Find where the given text appears and provide that cell's center as [x, y] coordinate. 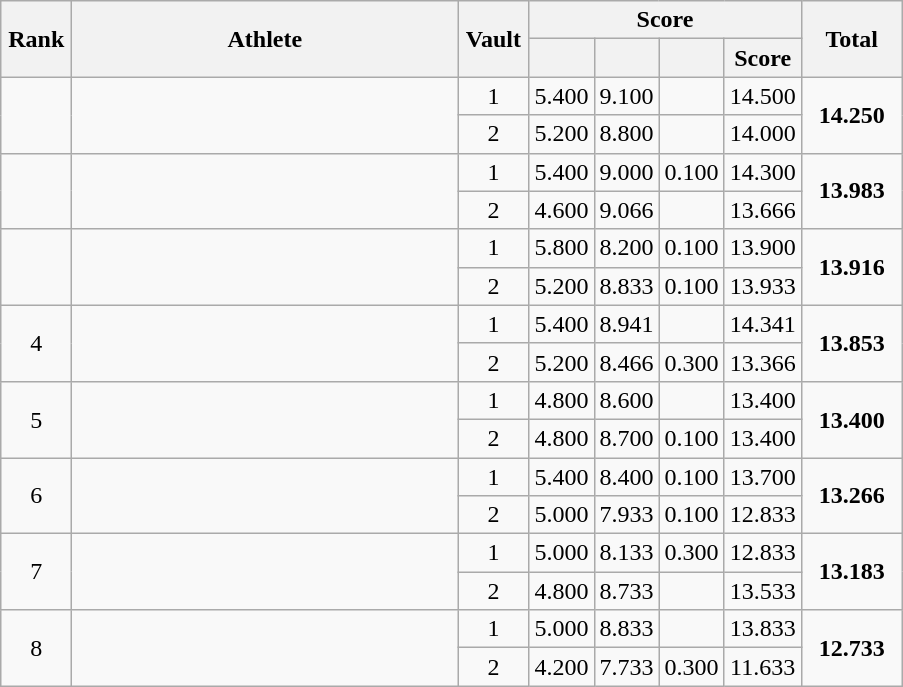
9.066 [626, 210]
8.941 [626, 324]
Total [852, 39]
5.800 [562, 248]
13.183 [852, 572]
8.700 [626, 438]
13.833 [762, 629]
5 [36, 419]
4.600 [562, 210]
8.400 [626, 477]
13.853 [852, 343]
13.700 [762, 477]
13.533 [762, 591]
Vault [494, 39]
4.200 [562, 667]
14.500 [762, 96]
8.466 [626, 362]
12.733 [852, 648]
9.100 [626, 96]
14.341 [762, 324]
7.733 [626, 667]
13.366 [762, 362]
13.983 [852, 191]
8 [36, 648]
14.250 [852, 115]
8.800 [626, 134]
14.000 [762, 134]
13.916 [852, 267]
11.633 [762, 667]
8.733 [626, 591]
13.666 [762, 210]
6 [36, 496]
13.933 [762, 286]
8.600 [626, 400]
7 [36, 572]
Rank [36, 39]
9.000 [626, 172]
8.200 [626, 248]
8.133 [626, 553]
13.266 [852, 496]
Athlete [265, 39]
4 [36, 343]
7.933 [626, 515]
13.900 [762, 248]
14.300 [762, 172]
